Scan for the cell matching the given text and deliver its (x, y) coordinate at center. 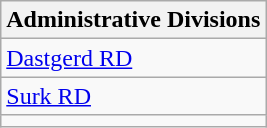
Dastgerd RD (134, 58)
Surk RD (134, 96)
Administrative Divisions (134, 20)
